Detect which cell encompasses the target text, then output its [X, Y] center coordinate. 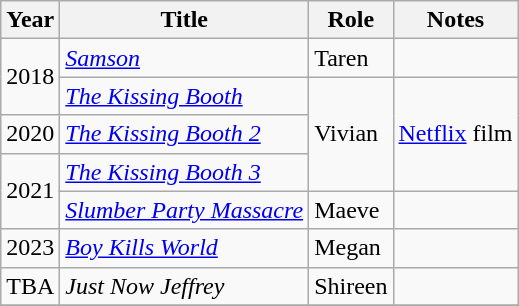
Year [30, 20]
Maeve [351, 210]
Vivian [351, 134]
Shireen [351, 286]
Megan [351, 248]
The Kissing Booth 2 [184, 134]
2018 [30, 77]
TBA [30, 286]
Boy Kills World [184, 248]
Slumber Party Massacre [184, 210]
The Kissing Booth 3 [184, 172]
2023 [30, 248]
Just Now Jeffrey [184, 286]
The Kissing Booth [184, 96]
Notes [456, 20]
2021 [30, 191]
Role [351, 20]
Title [184, 20]
Taren [351, 58]
2020 [30, 134]
Netflix film [456, 134]
Samson [184, 58]
